Pinpoint the cell where the given text exists, returning its [X, Y] midpoint coordinate. 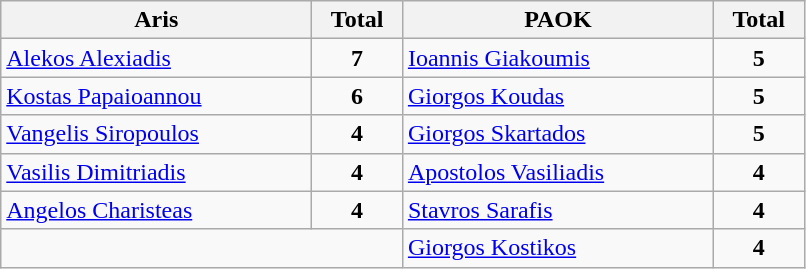
Angelos Charisteas [156, 210]
Stavros Sarafis [558, 210]
Ioannis Giakoumis [558, 58]
Giorgos Kostikos [558, 248]
Apostolos Vasiliadis [558, 172]
Aris [156, 20]
Kostas Papaioannou [156, 96]
Vasilis Dimitriadis [156, 172]
PAOK [558, 20]
Alekos Alexiadis [156, 58]
Vangelis Siropoulos [156, 134]
6 [358, 96]
Giorgos Koudas [558, 96]
7 [358, 58]
Giorgos Skartados [558, 134]
